For the text-containing cell, return its midpoint in (x, y) coordinate format. 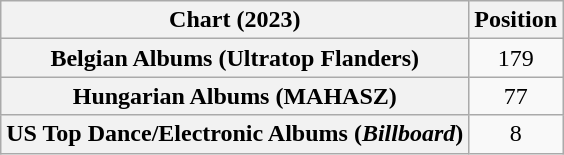
8 (516, 134)
Chart (2023) (235, 20)
Belgian Albums (Ultratop Flanders) (235, 58)
US Top Dance/Electronic Albums (Billboard) (235, 134)
Position (516, 20)
Hungarian Albums (MAHASZ) (235, 96)
179 (516, 58)
77 (516, 96)
